Capture the cell that displays the provided text and extract its (x, y) central coordinate. 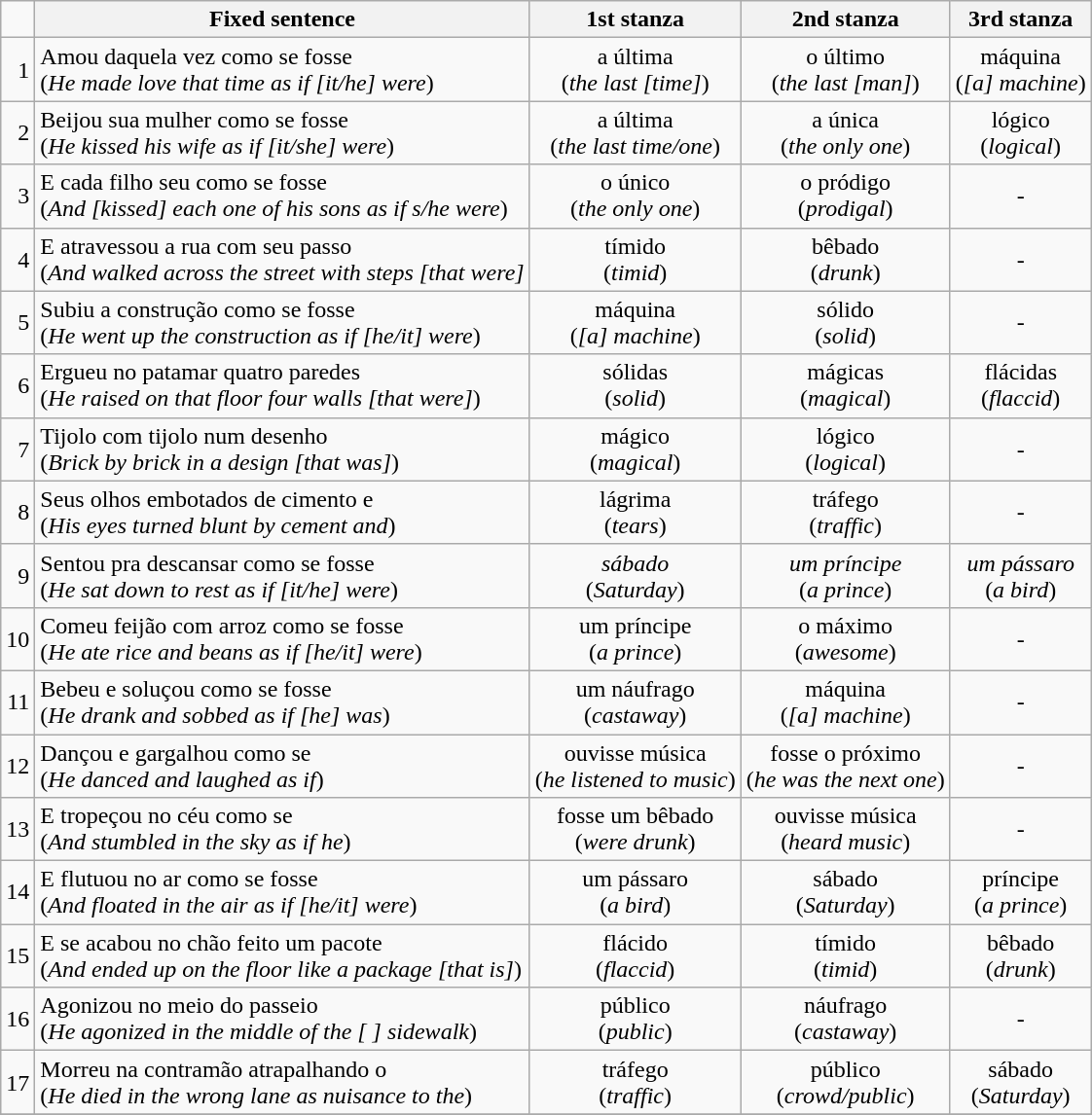
um náufrago(castaway) (635, 702)
o pródigo (prodigal) (845, 197)
a última (the last [time]) (635, 70)
7 (18, 450)
tráfego (traffic) (635, 1082)
flácido (flaccid) (635, 955)
tímido (timid) (845, 955)
o último (the last [man]) (845, 70)
Beijou sua mulher como se fosse (He kissed his wife as if [it/she] were) (282, 132)
E flutuou no ar como se fosse (And floated in the air as if [he/it] were) (282, 893)
a última (the last time/one) (635, 132)
14 (18, 893)
sólidas(solid) (635, 385)
Agonizou no meio do passeio(He agonized in the middle of the [ ] sidewalk) (282, 1020)
Fixed sentence (282, 19)
10 (18, 638)
lógico(logical) (845, 450)
3 (18, 197)
mágicas(magical) (845, 385)
9 (18, 576)
o máximo(awesome) (845, 638)
1st stanza (635, 19)
público (crowd/public) (845, 1082)
2nd stanza (845, 19)
ouvisse música(heard music) (845, 829)
3rd stanza (1020, 19)
mágico(magical) (635, 450)
flácidas(flaccid) (1020, 385)
Bebeu e soluçou como se fosse(He drank and sobbed as if [he] was) (282, 702)
bêbado(drunk) (845, 259)
máquina ([a] machine) (1020, 70)
o único (the only one) (635, 197)
6 (18, 385)
Sentou pra descansar como se fosse(He sat down to rest as if [it/he] were) (282, 576)
17 (18, 1082)
2 (18, 132)
E atravessou a rua com seu passo (And walked across the street with steps [that were] (282, 259)
um pássaro (a bird) (635, 893)
4 (18, 259)
um pássaro(a bird) (1020, 576)
fosse o próximo(he was the next one) (845, 765)
fosse um bêbado(were drunk) (635, 829)
público(public) (635, 1020)
Comeu feijão com arroz como se fosse(He ate rice and beans as if [he/it] were) (282, 638)
8 (18, 512)
16 (18, 1020)
lágrima(tears) (635, 512)
12 (18, 765)
sábado(Saturday) (635, 576)
bêbado (drunk) (1020, 955)
príncipe (a prince) (1020, 893)
Dançou e gargalhou como se(He danced and laughed as if) (282, 765)
náufrago(castaway) (845, 1020)
sólido(solid) (845, 323)
Morreu na contramão atrapalhando o (He died in the wrong lane as nuisance to the) (282, 1082)
Seus olhos embotados de cimento e(His eyes turned blunt by cement and) (282, 512)
Ergueu no patamar quatro paredes (He raised on that floor four walls [that were]) (282, 385)
tímido(timid) (635, 259)
1 (18, 70)
E tropeçou no céu como se(And stumbled in the sky as if he) (282, 829)
Subiu a construção como se fosse(He went up the construction as if [he/it] were) (282, 323)
15 (18, 955)
Tijolo com tijolo num desenho(Brick by brick in a design [that was]) (282, 450)
a única (the only one) (845, 132)
5 (18, 323)
11 (18, 702)
E cada filho seu como se fosse (And [kissed] each one of his sons as if s/he were) (282, 197)
13 (18, 829)
lógico (logical) (1020, 132)
E se acabou no chão feito um pacote (And ended up on the floor like a package [that is]) (282, 955)
Amou daquela vez como se fosse (He made love that time as if [it/he] were) (282, 70)
ouvisse música(he listened to music) (635, 765)
tráfego(traffic) (845, 512)
